Extract the [X, Y] coordinate from the center of the cell holding the provided text.  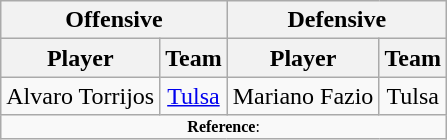
Reference: [224, 127]
Mariano Fazio [303, 96]
Alvaro Torrijos [80, 96]
Offensive [114, 20]
Defensive [336, 20]
